For the text-containing cell, return its midpoint in [x, y] coordinate format. 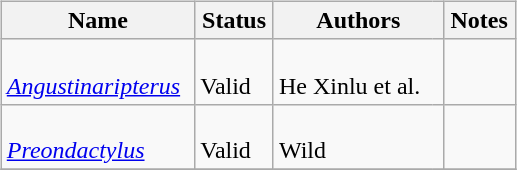
Authors [358, 20]
Preondactylus [98, 136]
Notes [479, 20]
Wild [352, 136]
He Xinlu et al. [352, 72]
Status [234, 20]
Angustinaripterus [98, 72]
Name [98, 20]
